Extract the [x, y] coordinate from the center of the cell holding the provided text.  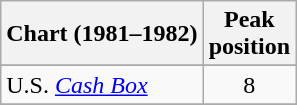
8 [249, 85]
Chart (1981–1982) [102, 34]
Peakposition [249, 34]
U.S. Cash Box [102, 85]
